Scan for the cell matching the given text and deliver its [x, y] coordinate at center. 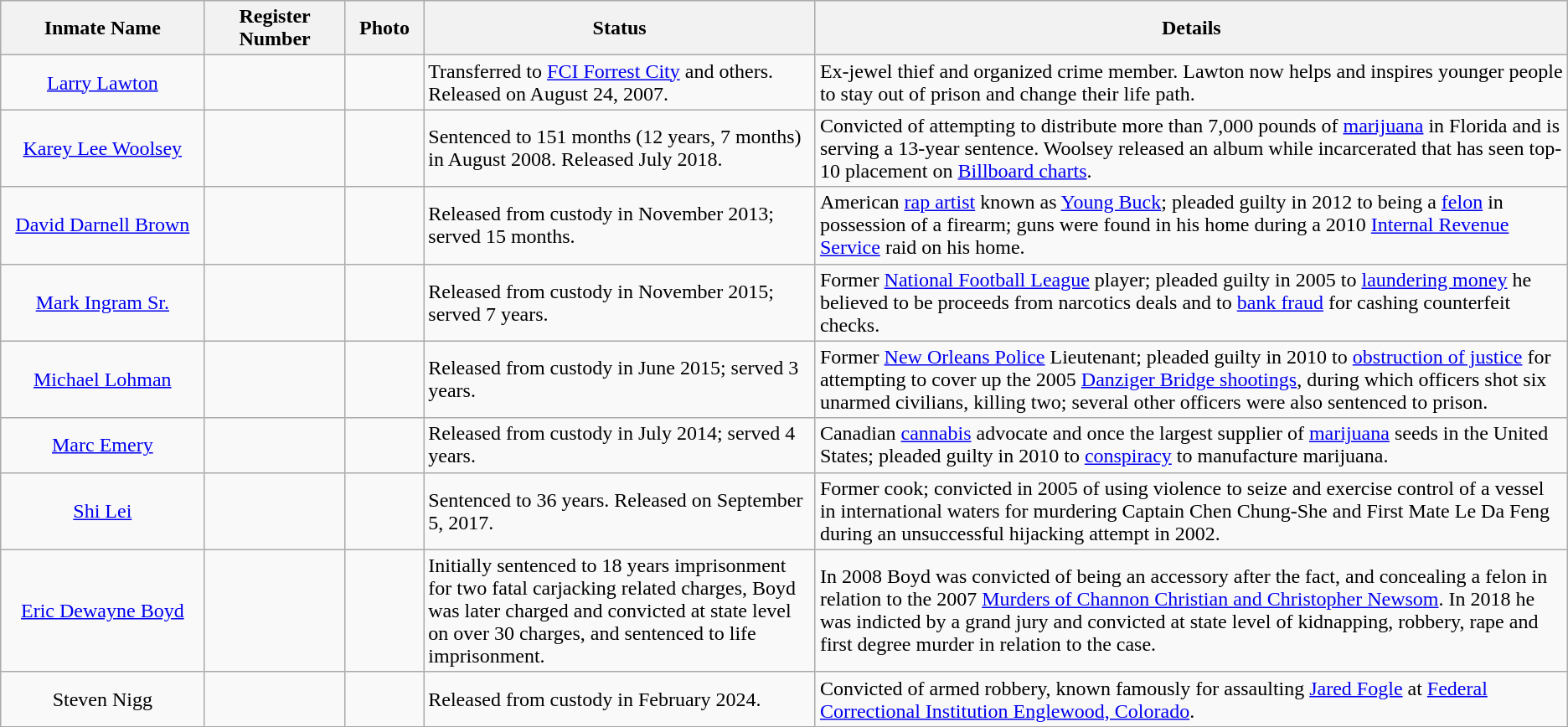
Status [620, 28]
Eric Dewayne Boyd [102, 611]
Details [1191, 28]
Mark Ingram Sr. [102, 302]
David Darnell Brown [102, 225]
Michael Lohman [102, 379]
Register Number [275, 28]
Marc Emery [102, 446]
Larry Lawton [102, 82]
Karey Lee Woolsey [102, 148]
Shi Lei [102, 511]
Inmate Name [102, 28]
Released from custody in November 2015; served 7 years. [620, 302]
Transferred to FCI Forrest City and others. Released on August 24, 2007. [620, 82]
Ex-jewel thief and organized crime member. Lawton now helps and inspires younger people to stay out of prison and change their life path. [1191, 82]
Sentenced to 151 months (12 years, 7 months) in August 2008. Released July 2018. [620, 148]
Released from custody in June 2015; served 3 years. [620, 379]
Steven Nigg [102, 699]
Sentenced to 36 years. Released on September 5, 2017. [620, 511]
Convicted of armed robbery, known famously for assaulting Jared Fogle at Federal Correctional Institution Englewood, Colorado. [1191, 699]
Released from custody in July 2014; served 4 years. [620, 446]
Released from custody in November 2013; served 15 months. [620, 225]
Photo [384, 28]
Released from custody in February 2024. [620, 699]
